Output the (X, Y) coordinate of the center of the cell containing the given text.  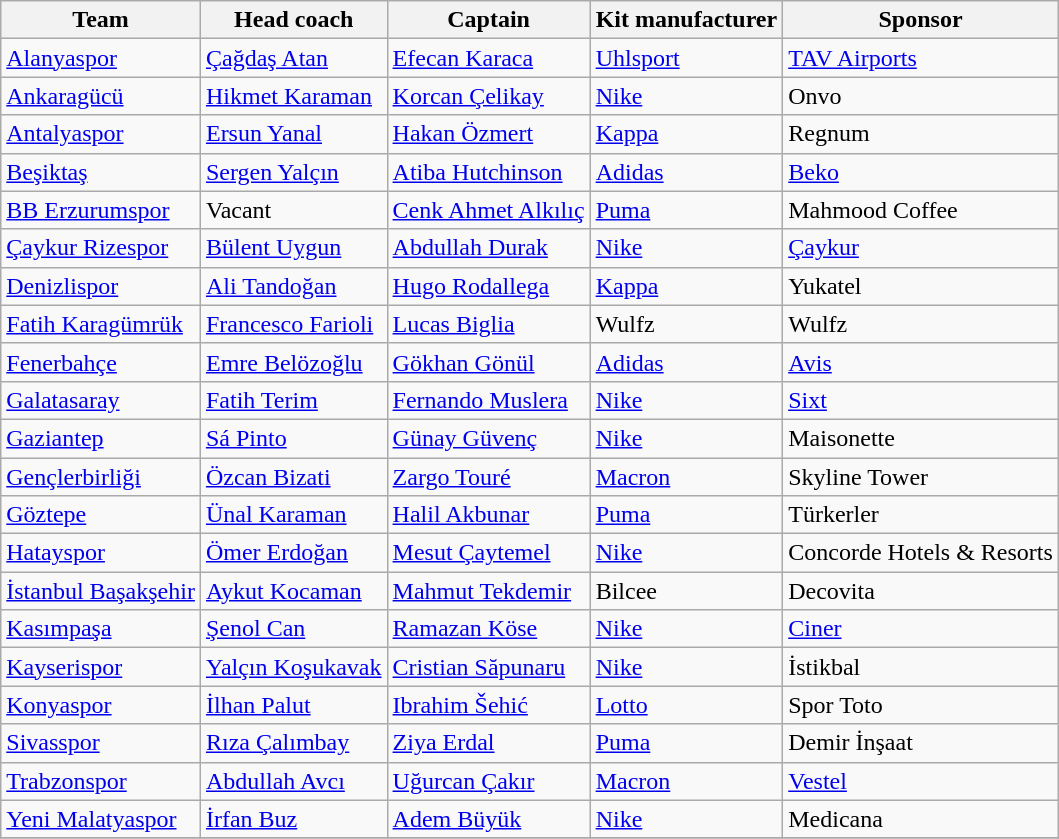
Korcan Çelikay (488, 96)
Demir İnşaat (921, 743)
Rıza Çalımbay (294, 743)
Şenol Can (294, 629)
Beko (921, 172)
Regnum (921, 134)
Yeni Malatyaspor (101, 819)
Yalçın Koşukavak (294, 667)
Ersun Yanal (294, 134)
Spor Toto (921, 705)
Captain (488, 20)
Cenk Ahmet Alkılıç (488, 210)
Aykut Kocaman (294, 591)
Konyaspor (101, 705)
Concorde Hotels & Resorts (921, 553)
Medicana (921, 819)
Atiba Hutchinson (488, 172)
Sivasspor (101, 743)
Head coach (294, 20)
Fenerbahçe (101, 362)
Sá Pinto (294, 438)
Bülent Uygun (294, 248)
Denizlispor (101, 286)
Galatasaray (101, 400)
Alanyaspor (101, 58)
Fatih Terim (294, 400)
Abdullah Durak (488, 248)
Sergen Yalçın (294, 172)
Beşiktaş (101, 172)
TAV Airports (921, 58)
Team (101, 20)
Antalyaspor (101, 134)
Vestel (921, 781)
Çaykur (921, 248)
Maisonette (921, 438)
Ramazan Köse (488, 629)
Kayserispor (101, 667)
Cristian Săpunaru (488, 667)
Vacant (294, 210)
Hakan Özmert (488, 134)
Hugo Rodallega (488, 286)
Fatih Karagümrük (101, 324)
Sixt (921, 400)
Lotto (686, 705)
Ankaragücü (101, 96)
Mahmut Tekdemir (488, 591)
Sponsor (921, 20)
Decovita (921, 591)
Abdullah Avcı (294, 781)
Göztepe (101, 515)
Avis (921, 362)
Gençlerbirliği (101, 477)
Ziya Erdal (488, 743)
Kit manufacturer (686, 20)
Ciner (921, 629)
Çağdaş Atan (294, 58)
İrfan Buz (294, 819)
Hatayspor (101, 553)
Uğurcan Çakır (488, 781)
Günay Güvenç (488, 438)
Özcan Bizati (294, 477)
Mesut Çaytemel (488, 553)
İstanbul Başakşehir (101, 591)
Ibrahim Šehić (488, 705)
Yukatel (921, 286)
Efecan Karaca (488, 58)
Ömer Erdoğan (294, 553)
Ünal Karaman (294, 515)
Gökhan Gönül (488, 362)
Halil Akbunar (488, 515)
Çaykur Rizespor (101, 248)
Onvo (921, 96)
Ali Tandoğan (294, 286)
Francesco Farioli (294, 324)
Zargo Touré (488, 477)
Fernando Muslera (488, 400)
Adem Büyük (488, 819)
Uhlsport (686, 58)
Bilcee (686, 591)
Trabzonspor (101, 781)
Hikmet Karaman (294, 96)
Gaziantep (101, 438)
İlhan Palut (294, 705)
İstikbal (921, 667)
Skyline Tower (921, 477)
Emre Belözoğlu (294, 362)
Lucas Biglia (488, 324)
BB Erzurumspor (101, 210)
Türkerler (921, 515)
Kasımpaşa (101, 629)
Mahmood Coffee (921, 210)
